Identify which cell holds the provided text, then report its [X, Y] central coordinate. 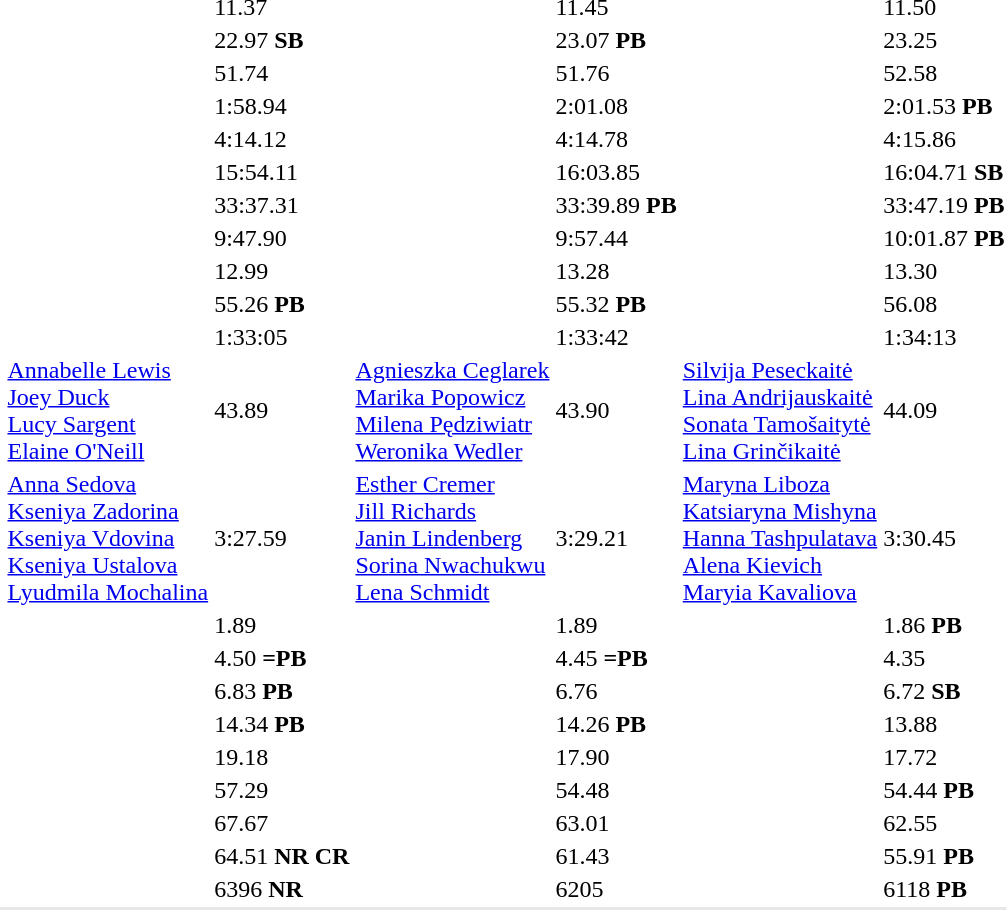
4:15.86 [944, 139]
4.35 [944, 658]
1:33:42 [616, 337]
43.89 [282, 410]
Anna SedovaKseniya ZadorinaKseniya VdovinaKseniya UstalovaLyudmila Mochalina [108, 538]
6.72 SB [944, 691]
67.67 [282, 823]
51.76 [616, 73]
1:34:13 [944, 337]
17.90 [616, 757]
55.26 PB [282, 304]
6205 [616, 889]
55.32 PB [616, 304]
64.51 NR CR [282, 856]
23.25 [944, 40]
16:04.71 SB [944, 172]
23.07 PB [616, 40]
52.58 [944, 73]
2:01.08 [616, 106]
61.43 [616, 856]
9:57.44 [616, 238]
14.26 PB [616, 724]
6.76 [616, 691]
13.28 [616, 271]
Esther CremerJill RichardsJanin LindenbergSorina NwachukwuLena Schmidt [452, 538]
54.48 [616, 790]
43.90 [616, 410]
44.09 [944, 410]
16:03.85 [616, 172]
1.86 PB [944, 625]
56.08 [944, 304]
Agnieszka CeglarekMarika PopowiczMilena PędziwiatrWeronika Wedler [452, 410]
33:47.19 PB [944, 205]
3:30.45 [944, 538]
3:27.59 [282, 538]
10:01.87 PB [944, 238]
54.44 PB [944, 790]
1:58.94 [282, 106]
2:01.53 PB [944, 106]
4.45 =PB [616, 658]
17.72 [944, 757]
33:39.89 PB [616, 205]
33:37.31 [282, 205]
55.91 PB [944, 856]
51.74 [282, 73]
15:54.11 [282, 172]
14.34 PB [282, 724]
3:29.21 [616, 538]
4:14.78 [616, 139]
57.29 [282, 790]
Annabelle LewisJoey DuckLucy SargentElaine O'Neill [108, 410]
Silvija PeseckaitėLina AndrijauskaitėSonata TamošaitytėLina Grinčikaitė [780, 410]
6118 PB [944, 889]
Maryna LibozaKatsiaryna MishynaHanna TashpulatavaAlena KievichMaryia Kavaliova [780, 538]
22.97 SB [282, 40]
63.01 [616, 823]
9:47.90 [282, 238]
13.30 [944, 271]
6396 NR [282, 889]
62.55 [944, 823]
6.83 PB [282, 691]
12.99 [282, 271]
1:33:05 [282, 337]
13.88 [944, 724]
19.18 [282, 757]
4.50 =PB [282, 658]
4:14.12 [282, 139]
